Locate the cell with the specified text and output its (X, Y) center coordinate. 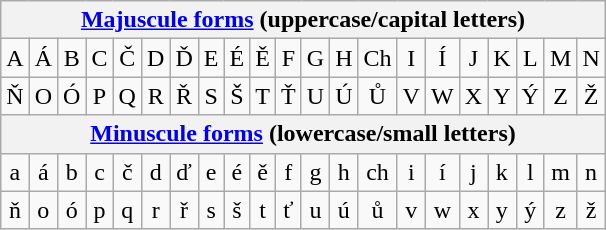
u (315, 210)
ž (591, 210)
R (155, 96)
a (15, 172)
Ž (591, 96)
Majuscule forms (uppercase/capital letters) (303, 20)
t (263, 210)
S (211, 96)
N (591, 58)
ř (184, 210)
g (315, 172)
x (473, 210)
X (473, 96)
ů (378, 210)
L (530, 58)
Ď (184, 58)
č (127, 172)
V (411, 96)
J (473, 58)
H (344, 58)
Č (127, 58)
Š (237, 96)
q (127, 210)
v (411, 210)
Ě (263, 58)
ň (15, 210)
K (502, 58)
š (237, 210)
Ů (378, 96)
W (442, 96)
ú (344, 210)
É (237, 58)
y (502, 210)
Ch (378, 58)
í (442, 172)
F (288, 58)
d (155, 172)
U (315, 96)
b (72, 172)
z (560, 210)
Minuscule forms (lowercase/small letters) (303, 134)
s (211, 210)
Ý (530, 96)
Z (560, 96)
B (72, 58)
Q (127, 96)
P (100, 96)
n (591, 172)
o (43, 210)
r (155, 210)
e (211, 172)
á (43, 172)
k (502, 172)
h (344, 172)
I (411, 58)
Ř (184, 96)
ť (288, 210)
Ň (15, 96)
w (442, 210)
ý (530, 210)
ě (263, 172)
Ť (288, 96)
D (155, 58)
O (43, 96)
p (100, 210)
M (560, 58)
Ú (344, 96)
f (288, 172)
i (411, 172)
ch (378, 172)
é (237, 172)
A (15, 58)
Y (502, 96)
l (530, 172)
Í (442, 58)
G (315, 58)
ď (184, 172)
E (211, 58)
c (100, 172)
j (473, 172)
Á (43, 58)
Ó (72, 96)
T (263, 96)
ó (72, 210)
C (100, 58)
m (560, 172)
